Detect which cell encompasses the target text, then output its (x, y) center coordinate. 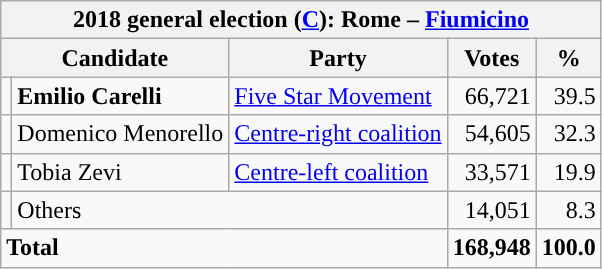
Centre-left coalition (338, 172)
2018 general election (C): Rome – Fiumicino (302, 20)
Votes (492, 58)
Centre-right coalition (338, 134)
8.3 (568, 210)
14,051 (492, 210)
66,721 (492, 96)
Five Star Movement (338, 96)
Candidate (115, 58)
168,948 (492, 248)
54,605 (492, 134)
32.3 (568, 134)
19.9 (568, 172)
Domenico Menorello (120, 134)
Tobia Zevi (120, 172)
Total (224, 248)
% (568, 58)
Others (230, 210)
Party (338, 58)
33,571 (492, 172)
100.0 (568, 248)
Emilio Carelli (120, 96)
39.5 (568, 96)
